Locate the cell with the specified text and output its (X, Y) center coordinate. 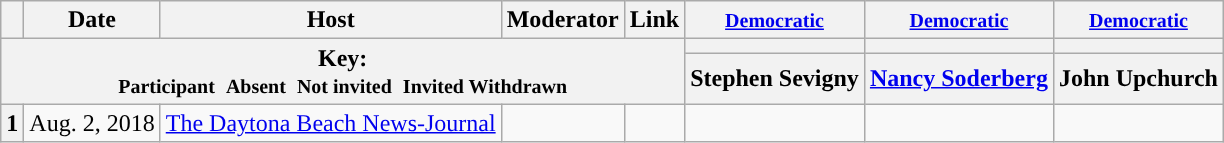
Key: Participant Absent Not invited Invited Withdrawn (343, 72)
1 (12, 123)
John Upchurch (1138, 78)
Host (330, 20)
Date (92, 20)
Stephen Sevigny (775, 78)
Link (654, 20)
The Daytona Beach News-Journal (330, 123)
Nancy Soderberg (958, 78)
Aug. 2, 2018 (92, 123)
Moderator (562, 20)
